Search for the cell housing the specified text and yield its (x, y) center coordinate. 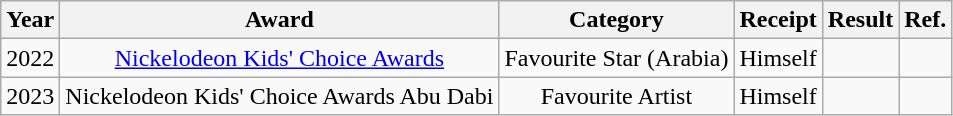
2023 (30, 96)
Award (280, 20)
Nickelodeon Kids' Choice Awards (280, 58)
Nickelodeon Kids' Choice Awards Abu Dabi (280, 96)
Receipt (778, 20)
2022 (30, 58)
Favourite Artist (616, 96)
Result (860, 20)
Ref. (926, 20)
Year (30, 20)
Category (616, 20)
Favourite Star (Arabia) (616, 58)
